Extract the [x, y] coordinate from the center of the cell holding the provided text.  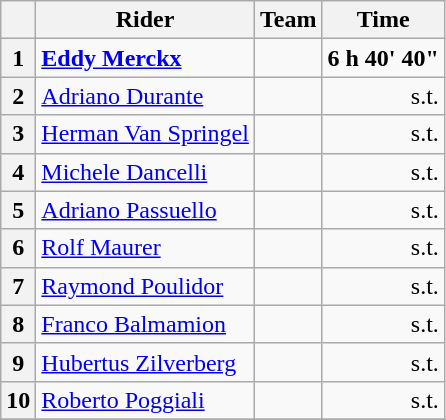
8 [18, 324]
7 [18, 286]
4 [18, 172]
2 [18, 96]
Roberto Poggiali [146, 400]
6 [18, 248]
Michele Dancelli [146, 172]
Time [383, 20]
3 [18, 134]
Hubertus Zilverberg [146, 362]
9 [18, 362]
Adriano Passuello [146, 210]
Adriano Durante [146, 96]
Eddy Merckx [146, 58]
5 [18, 210]
Rolf Maurer [146, 248]
Team [288, 20]
Raymond Poulidor [146, 286]
1 [18, 58]
Franco Balmamion [146, 324]
Rider [146, 20]
Herman Van Springel [146, 134]
10 [18, 400]
6 h 40' 40" [383, 58]
